Provide the (x, y) coordinate of the cell's center where the given text is located.  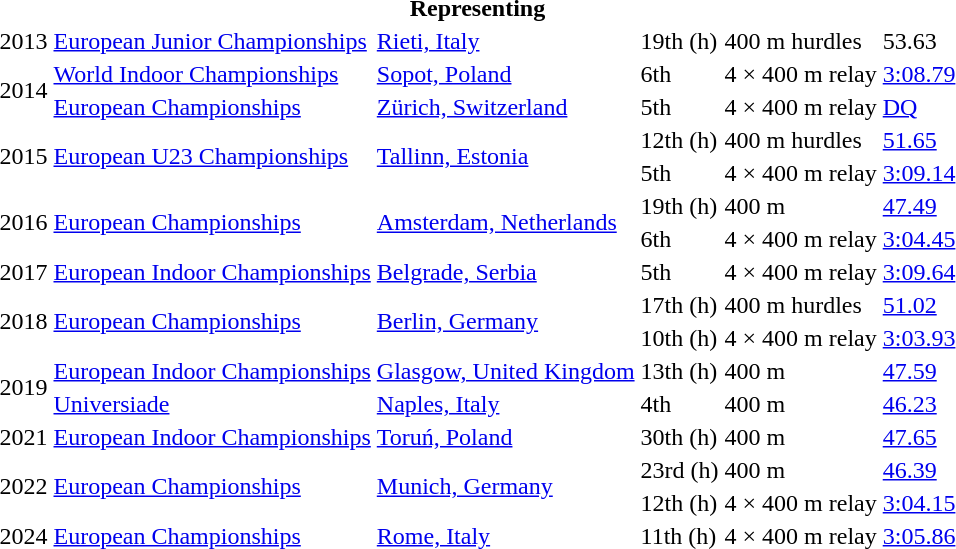
Munich, Germany (506, 486)
Amsterdam, Netherlands (506, 222)
Toruń, Poland (506, 437)
Belgrade, Serbia (506, 272)
European Junior Championships (212, 41)
Glasgow, United Kingdom (506, 371)
Universiade (212, 404)
13th (h) (680, 371)
Naples, Italy (506, 404)
World Indoor Championships (212, 74)
European U23 Championships (212, 156)
Rieti, Italy (506, 41)
4th (680, 404)
10th (h) (680, 338)
Zürich, Switzerland (506, 107)
23rd (h) (680, 470)
30th (h) (680, 437)
Berlin, Germany (506, 322)
Sopot, Poland (506, 74)
17th (h) (680, 305)
Tallinn, Estonia (506, 156)
